Pinpoint the cell where the given text exists, returning its (x, y) midpoint coordinate. 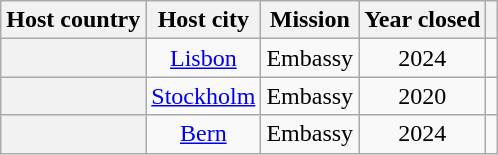
Host city (204, 20)
2020 (422, 96)
Mission (310, 20)
Lisbon (204, 58)
Host country (74, 20)
Year closed (422, 20)
Bern (204, 134)
Stockholm (204, 96)
